Output the [x, y] coordinate of the center of the cell containing the given text.  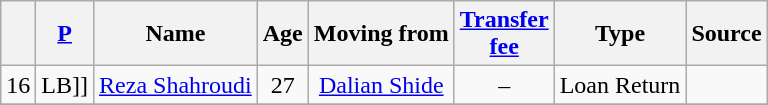
Moving from [381, 34]
Transferfee [504, 34]
– [504, 85]
Age [282, 34]
P [65, 34]
27 [282, 85]
16 [18, 85]
Type [620, 34]
Dalian Shide [381, 85]
Reza Shahroudi [176, 85]
Loan Return [620, 85]
LB]] [65, 85]
Name [176, 34]
Source [726, 34]
